For the text-containing cell, return its midpoint in (x, y) coordinate format. 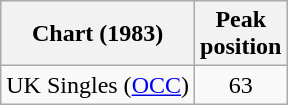
UK Singles (OCC) (98, 85)
Chart (1983) (98, 34)
Peakposition (241, 34)
63 (241, 85)
